Return (X, Y) of the center of cell containing provided text 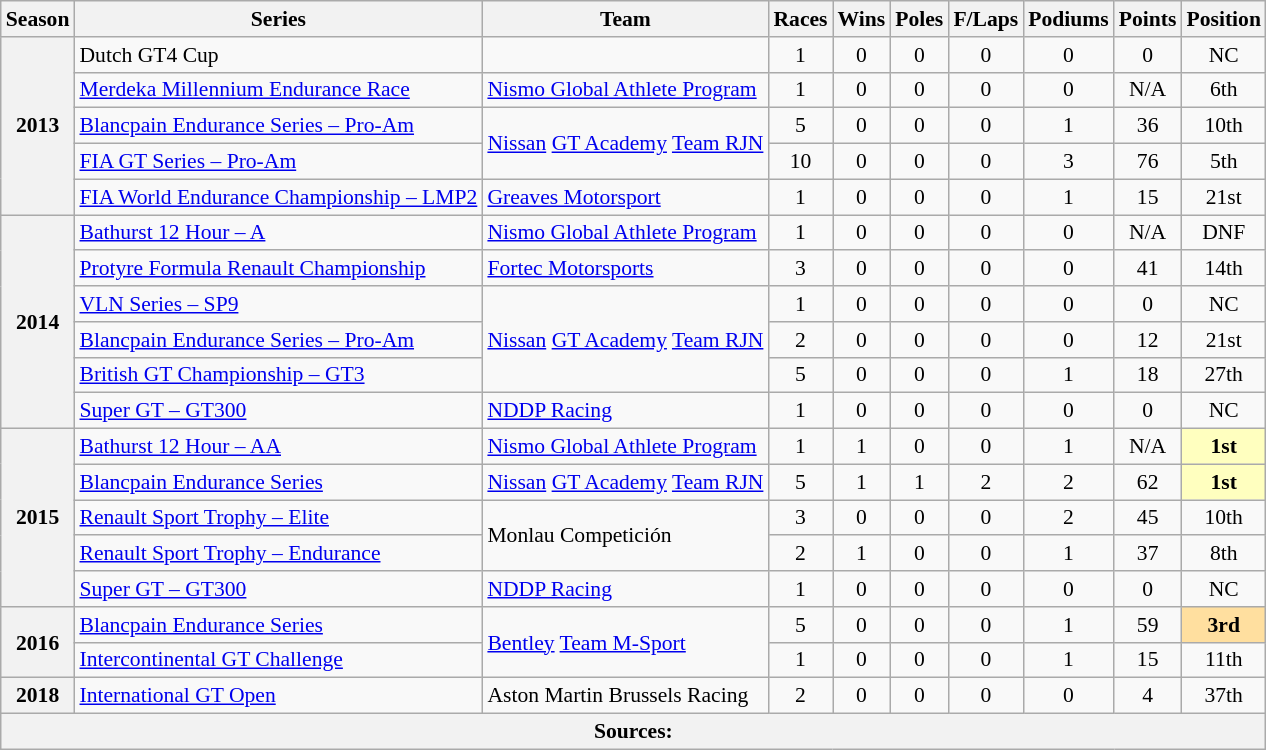
6th (1223, 90)
Sources: (634, 732)
2015 (38, 518)
62 (1148, 482)
Series (278, 19)
3rd (1223, 625)
Races (800, 19)
Intercontinental GT Challenge (278, 660)
Position (1223, 19)
2014 (38, 322)
Bathurst 12 Hour – A (278, 233)
Renault Sport Trophy – Elite (278, 518)
Bathurst 12 Hour – AA (278, 447)
Merdeka Millennium Endurance Race (278, 90)
Poles (919, 19)
F/Laps (986, 19)
45 (1148, 518)
DNF (1223, 233)
Monlau Competición (625, 536)
41 (1148, 269)
8th (1223, 554)
76 (1148, 162)
Renault Sport Trophy – Endurance (278, 554)
11th (1223, 660)
12 (1148, 340)
10 (800, 162)
Points (1148, 19)
Aston Martin Brussels Racing (625, 696)
5th (1223, 162)
Dutch GT4 Cup (278, 55)
18 (1148, 375)
Fortec Motorsports (625, 269)
37th (1223, 696)
FIA GT Series – Pro-Am (278, 162)
36 (1148, 126)
14th (1223, 269)
37 (1148, 554)
Protyre Formula Renault Championship (278, 269)
2013 (38, 126)
Team (625, 19)
27th (1223, 375)
2018 (38, 696)
Season (38, 19)
VLN Series – SP9 (278, 304)
FIA World Endurance Championship – LMP2 (278, 197)
Wins (862, 19)
International GT Open (278, 696)
Podiums (1068, 19)
59 (1148, 625)
Bentley Team M-Sport (625, 642)
4 (1148, 696)
Greaves Motorsport (625, 197)
2016 (38, 642)
British GT Championship – GT3 (278, 375)
